Find where the given text appears and provide that cell's center as [x, y] coordinate. 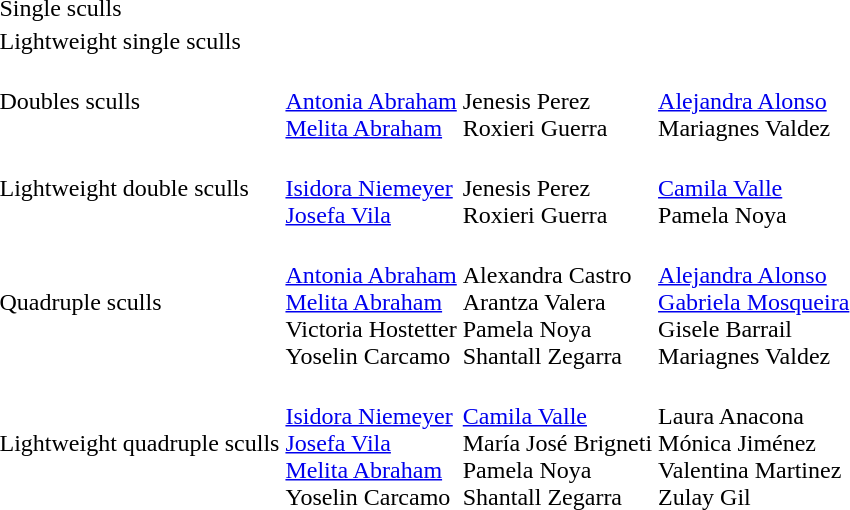
Antonia AbrahamMelita Abraham [371, 101]
Isidora NiemeyerJosefa Vila [371, 188]
Alexandra CastroArantza ValeraPamela NoyaShantall Zegarra [557, 302]
Antonia AbrahamMelita AbrahamVictoria HostetterYoselin Carcamo [371, 302]
